Pinpoint the cell where the given text exists, returning its (x, y) midpoint coordinate. 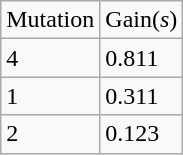
0.811 (142, 58)
Gain(s) (142, 20)
1 (50, 96)
Mutation (50, 20)
0.123 (142, 134)
0.311 (142, 96)
2 (50, 134)
4 (50, 58)
